Scan for the cell matching the given text and deliver its (X, Y) coordinate at center. 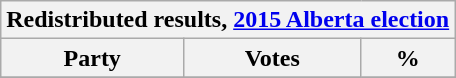
Party (92, 58)
Votes (272, 58)
% (408, 58)
Redistributed results, 2015 Alberta election (228, 20)
